From the cell containing the given text, extract its center point as (x, y) coordinate. 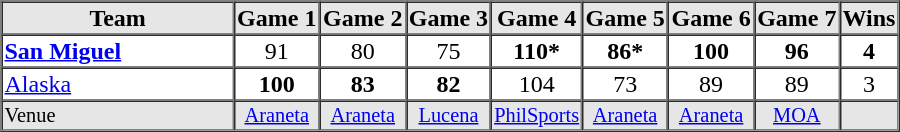
Game 2 (363, 18)
Game 6 (711, 18)
80 (363, 50)
Game 3 (448, 18)
Game 4 (536, 18)
Wins (870, 18)
Game 7 (796, 18)
4 (870, 50)
PhilSports (536, 115)
San Miguel (118, 50)
83 (363, 84)
86* (625, 50)
96 (796, 50)
3 (870, 84)
110* (536, 50)
73 (625, 84)
Venue (118, 115)
Alaska (118, 84)
Team (118, 18)
91 (277, 50)
Lucena (448, 115)
MOA (796, 115)
82 (448, 84)
Game 5 (625, 18)
Game 1 (277, 18)
104 (536, 84)
75 (448, 50)
